Return the (X, Y) coordinate for the center point of the cell that contains the specified text.  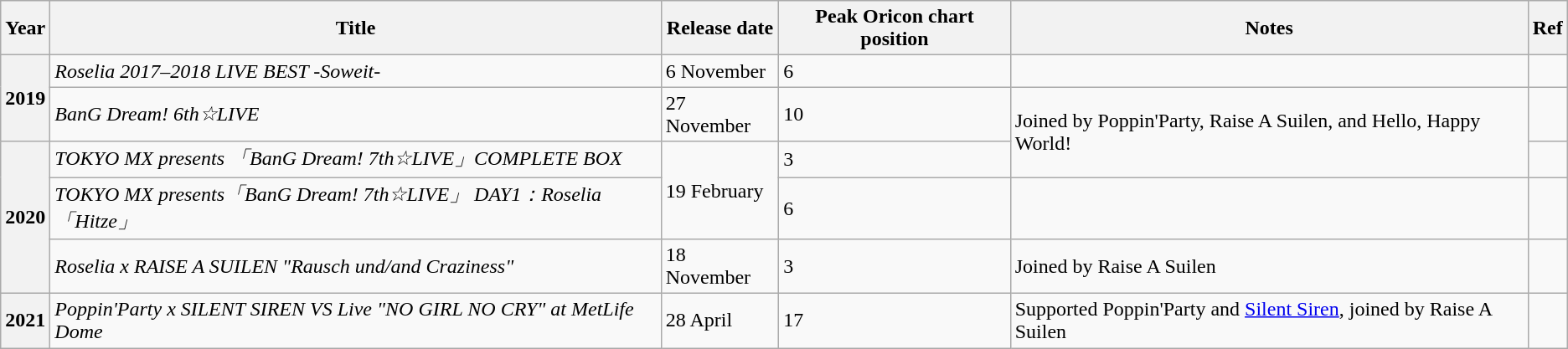
Poppin'Party x SILENT SIREN VS Live "NO GIRL NO CRY" at MetLife Dome (355, 321)
Release date (720, 28)
Year (25, 28)
2021 (25, 321)
Joined by Raise A Suilen (1269, 266)
2019 (25, 99)
19 February (720, 191)
Joined by Poppin'Party, Raise A Suilen, and Hello, Happy World! (1269, 132)
Title (355, 28)
Roselia x RAISE A SUILEN "Rausch und/and Craziness" (355, 266)
18 November (720, 266)
6 November (720, 71)
Supported Poppin'Party and Silent Siren, joined by Raise A Suilen (1269, 321)
BanG Dream! 6th☆LIVE (355, 114)
Notes (1269, 28)
28 April (720, 321)
Ref (1548, 28)
17 (895, 321)
2020 (25, 218)
10 (895, 114)
Roselia 2017–2018 LIVE BEST -Soweit- (355, 71)
27 November (720, 114)
TOKYO MX presents 「BanG Dream! 7th☆LIVE」COMPLETE BOX (355, 159)
Peak Oricon chart position (895, 28)
TOKYO MX presents「BanG Dream! 7th☆LIVE」 DAY1：Roselia「Hitze」 (355, 208)
